Pinpoint the cell where the given text exists, returning its (x, y) midpoint coordinate. 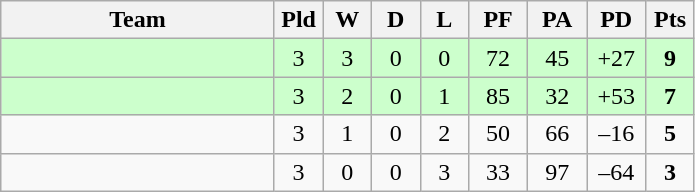
33 (498, 172)
45 (558, 58)
PA (558, 20)
72 (498, 58)
+27 (616, 58)
W (348, 20)
Pts (670, 20)
5 (670, 134)
32 (558, 96)
85 (498, 96)
Team (138, 20)
97 (558, 172)
–64 (616, 172)
D (396, 20)
Pld (298, 20)
9 (670, 58)
PF (498, 20)
7 (670, 96)
+53 (616, 96)
PD (616, 20)
50 (498, 134)
–16 (616, 134)
L (444, 20)
66 (558, 134)
